Return [X, Y] of the center of cell containing provided text 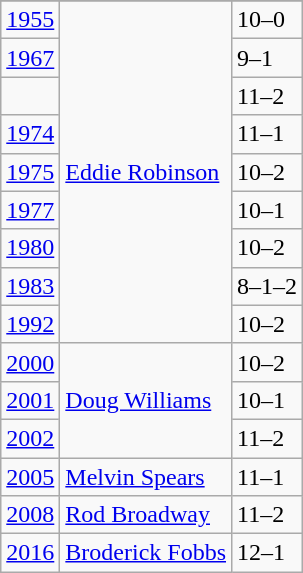
8–1–2 [268, 286]
2008 [30, 515]
1983 [30, 286]
1955 [30, 20]
Doug Williams [146, 400]
1977 [30, 210]
1974 [30, 134]
Melvin Spears [146, 477]
12–1 [268, 553]
9–1 [268, 58]
2002 [30, 438]
Broderick Fobbs [146, 553]
Rod Broadway [146, 515]
1992 [30, 324]
1975 [30, 172]
Eddie Robinson [146, 172]
2000 [30, 362]
2005 [30, 477]
10–0 [268, 20]
1967 [30, 58]
2001 [30, 400]
2016 [30, 553]
1980 [30, 248]
